Capture the cell that displays the provided text and extract its [X, Y] central coordinate. 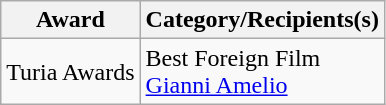
Best Foreign FilmGianni Amelio [262, 72]
Turia Awards [70, 72]
Award [70, 20]
Category/Recipients(s) [262, 20]
